Detect which cell encompasses the target text, then output its [X, Y] center coordinate. 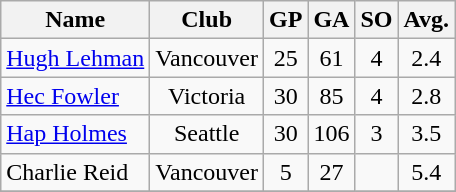
85 [332, 96]
Victoria [207, 96]
27 [332, 172]
Name [76, 20]
2.4 [426, 58]
3 [376, 134]
25 [285, 58]
5 [285, 172]
Hugh Lehman [76, 58]
GP [285, 20]
Avg. [426, 20]
Club [207, 20]
Hap Holmes [76, 134]
5.4 [426, 172]
Charlie Reid [76, 172]
3.5 [426, 134]
61 [332, 58]
106 [332, 134]
SO [376, 20]
GA [332, 20]
Seattle [207, 134]
2.8 [426, 96]
Hec Fowler [76, 96]
